Extract the [X, Y] coordinate from the center of the cell holding the provided text.  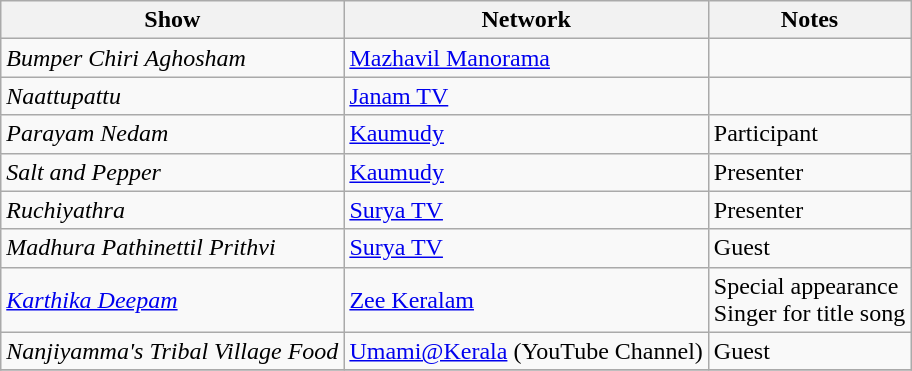
Madhura Pathinettil Prithvi [172, 248]
Zee Keralam [526, 300]
Salt and Pepper [172, 172]
Ruchiyathra [172, 210]
Notes [809, 20]
Show [172, 20]
Mazhavil Manorama [526, 58]
Karthika Deepam [172, 300]
Janam TV [526, 96]
Naattupattu [172, 96]
Bumper Chiri Aghosham [172, 58]
Umami@Kerala (YouTube Channel) [526, 351]
Participant [809, 134]
Parayam Nedam [172, 134]
Special appearanceSinger for title song [809, 300]
Nanjiyamma's Tribal Village Food [172, 351]
Network [526, 20]
